From the cell containing the given text, extract its center point as [x, y] coordinate. 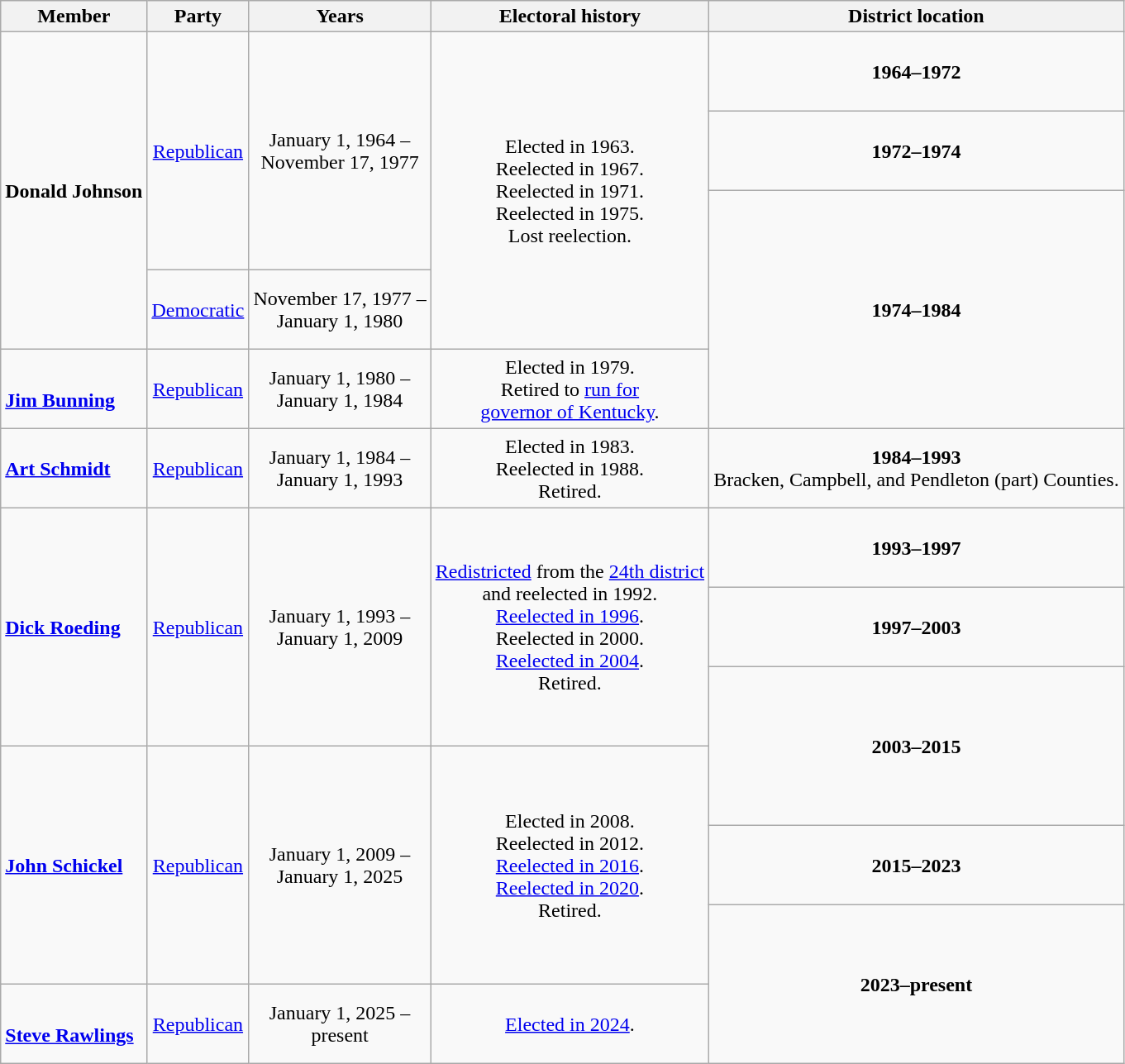
Jim Bunning [74, 389]
Art Schmidt [74, 469]
Electoral history [570, 17]
Steve Rawlings [74, 1024]
Years [340, 17]
Donald Johnson [74, 191]
1997–2003 [917, 627]
Elected in 2024. [570, 1024]
Elected in 1983.Reelected in 1988.Retired. [570, 469]
Elected in 2008.Reelected in 2012.Reelected in 2016.Reelected in 2020.Retired. [570, 866]
Member [74, 17]
Democratic [198, 310]
Elected in 1979.Retired to run forgovernor of Kentucky. [570, 389]
January 1, 1980 –January 1, 1984 [340, 389]
January 1, 1964 –November 17, 1977 [340, 151]
January 1, 2009 –January 1, 2025 [340, 866]
District location [917, 17]
2015–2023 [917, 866]
1964–1972 [917, 72]
Dick Roeding [74, 627]
Party [198, 17]
John Schickel [74, 866]
Redistricted from the 24th districtand reelected in 1992.Reelected in 1996.Reelected in 2000.Reelected in 2004.Retired. [570, 627]
January 1, 2025 –present [340, 1024]
1974–1984 [917, 310]
January 1, 1993 –January 1, 2009 [340, 627]
1993–1997 [917, 548]
Elected in 1963.Reelected in 1967.Reelected in 1971.Reelected in 1975.Lost reelection. [570, 191]
1984–1993Bracken, Campbell, and Pendleton (part) Counties. [917, 469]
2023–present [917, 985]
1972–1974 [917, 151]
January 1, 1984 –January 1, 1993 [340, 469]
2003–2015 [917, 747]
November 17, 1977 –January 1, 1980 [340, 310]
